Detect which cell encompasses the target text, then output its [X, Y] center coordinate. 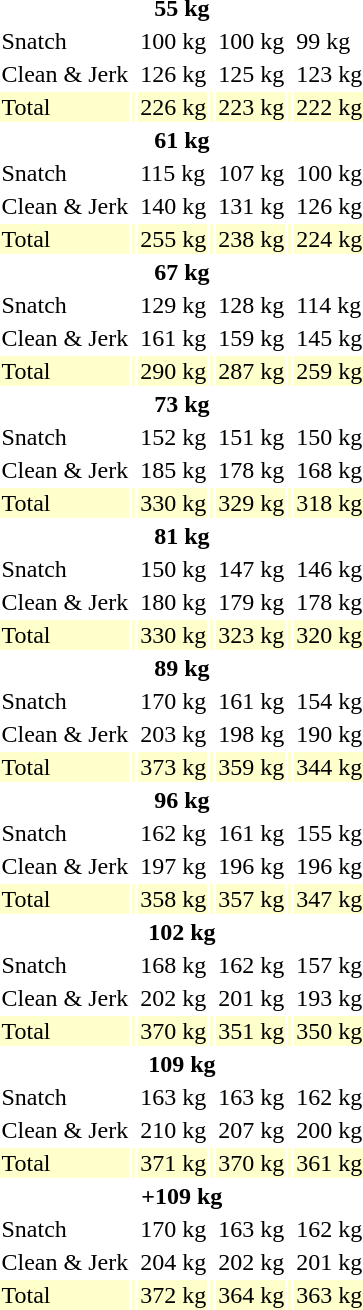
196 kg [252, 866]
371 kg [174, 1163]
226 kg [174, 107]
115 kg [174, 173]
147 kg [252, 569]
255 kg [174, 239]
179 kg [252, 602]
290 kg [174, 371]
126 kg [174, 74]
131 kg [252, 206]
128 kg [252, 305]
185 kg [174, 470]
323 kg [252, 635]
180 kg [174, 602]
198 kg [252, 734]
150 kg [174, 569]
364 kg [252, 1295]
358 kg [174, 899]
238 kg [252, 239]
197 kg [174, 866]
178 kg [252, 470]
125 kg [252, 74]
129 kg [174, 305]
201 kg [252, 998]
168 kg [174, 965]
357 kg [252, 899]
159 kg [252, 338]
107 kg [252, 173]
372 kg [174, 1295]
210 kg [174, 1130]
204 kg [174, 1262]
152 kg [174, 437]
207 kg [252, 1130]
140 kg [174, 206]
359 kg [252, 767]
287 kg [252, 371]
351 kg [252, 1031]
151 kg [252, 437]
223 kg [252, 107]
373 kg [174, 767]
329 kg [252, 503]
203 kg [174, 734]
